Identify which cell holds the provided text, then report its (X, Y) central coordinate. 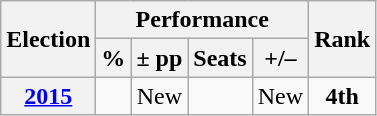
± pp (160, 58)
Seats (220, 58)
4th (342, 96)
Performance (202, 20)
Rank (342, 39)
2015 (48, 96)
% (114, 58)
+/– (280, 58)
Election (48, 39)
